Detect which cell encompasses the target text, then output its (x, y) center coordinate. 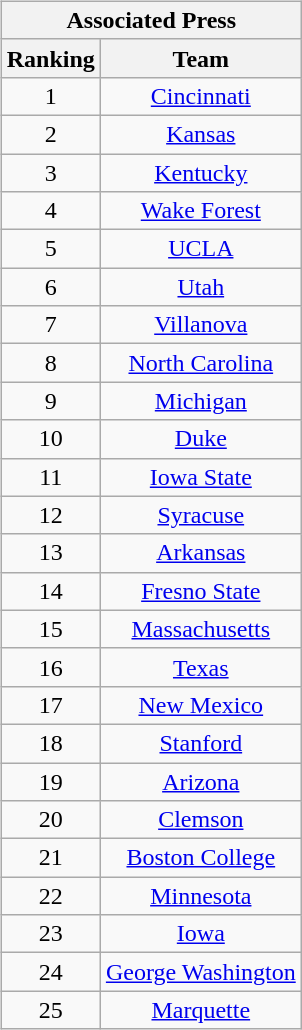
Kentucky (200, 173)
Minnesota (200, 896)
Arkansas (200, 553)
Iowa (200, 934)
15 (50, 629)
9 (50, 401)
13 (50, 553)
Utah (200, 287)
Cincinnati (200, 96)
7 (50, 325)
New Mexico (200, 705)
11 (50, 477)
16 (50, 667)
3 (50, 173)
Kansas (200, 134)
Duke (200, 439)
Villanova (200, 325)
1 (50, 96)
George Washington (200, 972)
Syracuse (200, 515)
Fresno State (200, 591)
10 (50, 439)
25 (50, 1010)
20 (50, 820)
Wake Forest (200, 211)
UCLA (200, 249)
Associated Press (151, 20)
Team (200, 58)
Stanford (200, 743)
24 (50, 972)
17 (50, 705)
Texas (200, 667)
21 (50, 858)
6 (50, 287)
23 (50, 934)
5 (50, 249)
Boston College (200, 858)
18 (50, 743)
Michigan (200, 401)
2 (50, 134)
North Carolina (200, 363)
12 (50, 515)
4 (50, 211)
19 (50, 781)
14 (50, 591)
8 (50, 363)
Marquette (200, 1010)
Iowa State (200, 477)
Massachusetts (200, 629)
22 (50, 896)
Arizona (200, 781)
Ranking (50, 58)
Clemson (200, 820)
